Determine the [x, y] coordinate at the center of the cell enclosing the given text.  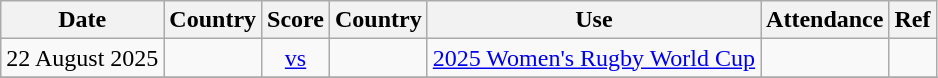
2025 Women's Rugby World Cup [594, 58]
Attendance [825, 20]
Date [82, 20]
22 August 2025 [82, 58]
Ref [912, 20]
Score [296, 20]
vs [296, 58]
Use [594, 20]
